Output the [X, Y] coordinate of the center of the cell containing the given text.  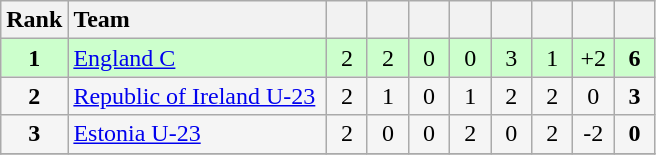
Republic of Ireland U-23 [198, 96]
-2 [594, 134]
Estonia U-23 [198, 134]
Team [198, 20]
Rank [34, 20]
+2 [594, 58]
6 [634, 58]
England C [198, 58]
